Pinpoint the cell where the given text exists, returning its (X, Y) midpoint coordinate. 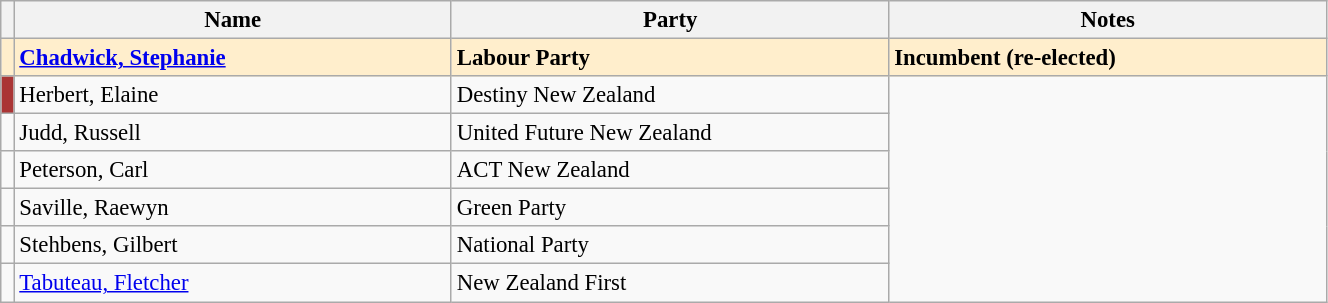
United Future New Zealand (670, 133)
Judd, Russell (232, 133)
Labour Party (670, 58)
Saville, Raewyn (232, 208)
Peterson, Carl (232, 170)
Party (670, 20)
Incumbent (re-elected) (1108, 58)
Chadwick, Stephanie (232, 58)
Tabuteau, Fletcher (232, 283)
Stehbens, Gilbert (232, 245)
Green Party (670, 208)
Destiny New Zealand (670, 95)
Herbert, Elaine (232, 95)
New Zealand First (670, 283)
National Party (670, 245)
Name (232, 20)
ACT New Zealand (670, 170)
Notes (1108, 20)
